Determine the [x, y] coordinate at the center of the cell enclosing the given text.  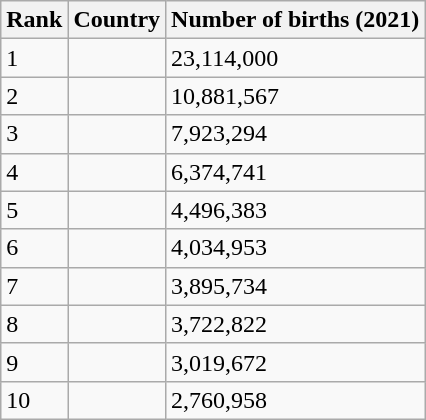
8 [34, 324]
3,019,672 [296, 362]
10 [34, 400]
4 [34, 172]
4,496,383 [296, 210]
9 [34, 362]
5 [34, 210]
10,881,567 [296, 96]
7,923,294 [296, 134]
3 [34, 134]
Number of births (2021) [296, 20]
6 [34, 248]
23,114,000 [296, 58]
Rank [34, 20]
4,034,953 [296, 248]
1 [34, 58]
2 [34, 96]
2,760,958 [296, 400]
7 [34, 286]
6,374,741 [296, 172]
Country [117, 20]
3,895,734 [296, 286]
3,722,822 [296, 324]
